Output the (X, Y) coordinate of the center of the cell containing the given text.  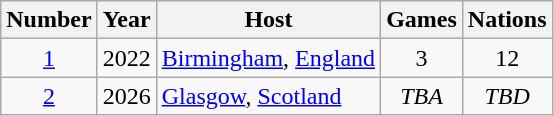
2 (49, 96)
Host (268, 20)
2026 (126, 96)
Birmingham, England (268, 58)
12 (507, 58)
Games (422, 20)
TBA (422, 96)
2022 (126, 58)
Number (49, 20)
3 (422, 58)
Year (126, 20)
Glasgow, Scotland (268, 96)
Nations (507, 20)
1 (49, 58)
TBD (507, 96)
